Scan for the cell matching the given text and deliver its (x, y) coordinate at center. 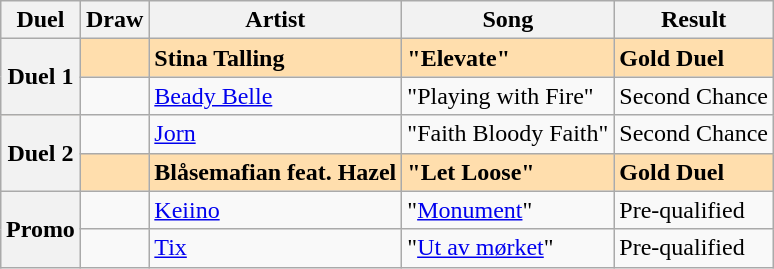
Stina Talling (276, 58)
Duel 2 (40, 153)
"Faith Bloody Faith" (508, 134)
Result (694, 20)
"Elevate" (508, 58)
Song (508, 20)
"Ut av mørket" (508, 248)
Duel (40, 20)
Blåsemafian feat. Hazel (276, 172)
Artist (276, 20)
Draw (114, 20)
Duel 1 (40, 77)
"Playing with Fire" (508, 96)
Tix (276, 248)
"Let Loose" (508, 172)
Promo (40, 229)
Keiino (276, 210)
Beady Belle (276, 96)
"Monument" (508, 210)
Jorn (276, 134)
